Return the (x, y) coordinate for the center point of the cell that contains the specified text.  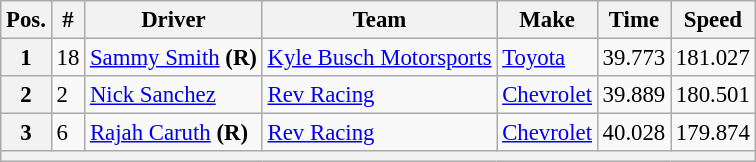
Sammy Smith (R) (174, 58)
39.773 (634, 58)
Nick Sanchez (174, 95)
# (68, 20)
Rajah Caruth (R) (174, 133)
1 (26, 58)
3 (26, 133)
179.874 (714, 133)
Driver (174, 20)
Pos. (26, 20)
Make (547, 20)
39.889 (634, 95)
40.028 (634, 133)
Time (634, 20)
Speed (714, 20)
Team (380, 20)
6 (68, 133)
Kyle Busch Motorsports (380, 58)
180.501 (714, 95)
Toyota (547, 58)
18 (68, 58)
181.027 (714, 58)
